Return [X, Y] of the center of cell containing provided text 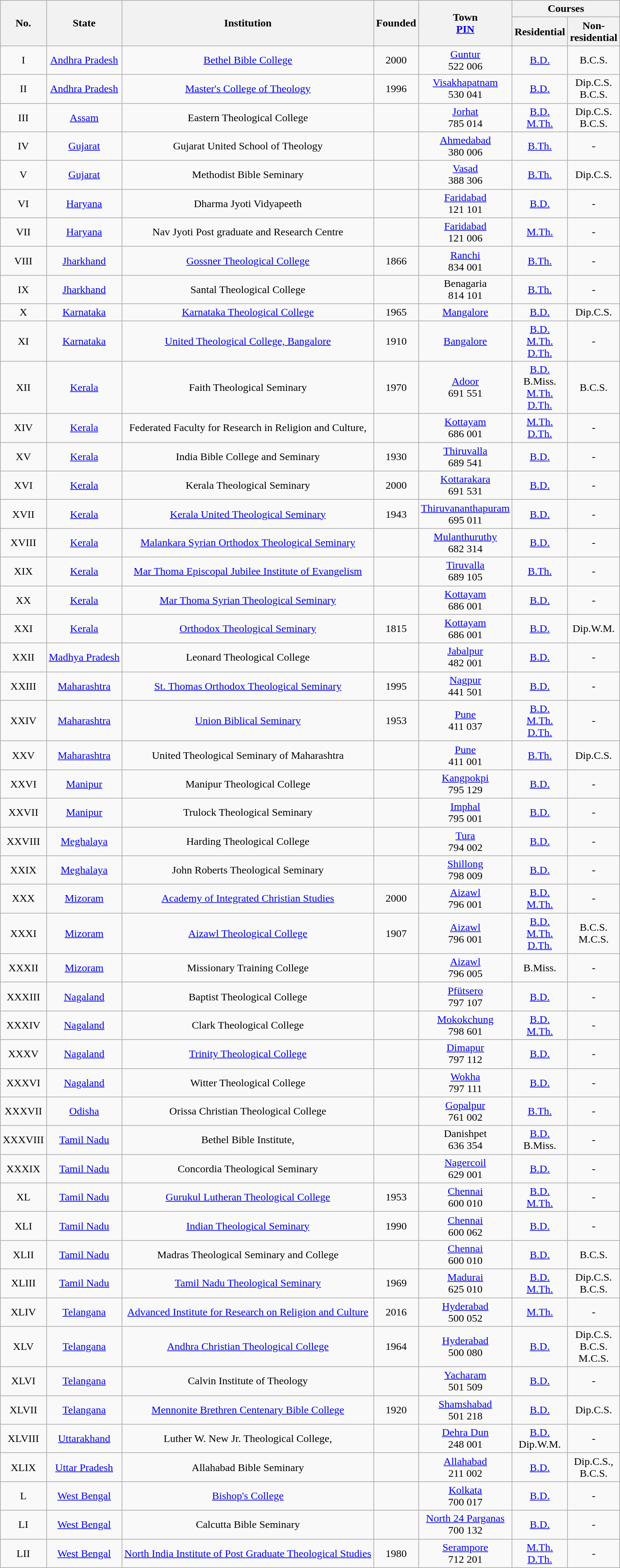
Tura794 002 [465, 841]
Mangalore [465, 312]
Kangpokpi795 129 [465, 784]
XXVII [23, 813]
1920 [396, 1410]
Assam [84, 117]
XV [23, 457]
Allahabad Bible Seminary [248, 1468]
Chennai600 062 [465, 1226]
Dip.C.S.B.C.S.M.C.S. [594, 1347]
State [84, 23]
Gossner Theological College [248, 261]
Mokokchung798 601 [465, 1025]
1970 [396, 388]
XXXII [23, 968]
Gujarat United School of Theology [248, 146]
Aizawl Theological College [248, 933]
1910 [396, 341]
No. [23, 23]
Vasad388 306 [465, 175]
North 24 Parganas700 132 [465, 1525]
Pfütsero797 107 [465, 997]
XXI [23, 628]
XXII [23, 658]
Orissa Christian Theological College [248, 1111]
XXIII [23, 686]
IV [23, 146]
XXXIII [23, 997]
XXVI [23, 784]
Thiruvananthapuram695 011 [465, 514]
Shillong798 009 [465, 870]
VI [23, 204]
1969 [396, 1283]
X [23, 312]
Harding Theological College [248, 841]
B.C.S.M.C.S. [594, 933]
XVI [23, 486]
1995 [396, 686]
Mulanthuruthy682 314 [465, 543]
Institution [248, 23]
Nagercoil629 001 [465, 1169]
Eastern Theological College [248, 117]
XLVI [23, 1381]
Academy of Integrated Christian Studies [248, 899]
B.D.B.Miss. [540, 1140]
Tamil Nadu Theological Seminary [248, 1283]
Trulock Theological Seminary [248, 813]
XLVII [23, 1410]
V [23, 175]
United Theological College, Bangalore [248, 341]
Clark Theological College [248, 1025]
Gopalpur761 002 [465, 1111]
XXXVII [23, 1111]
Yacharam501 509 [465, 1381]
Union Biblical Seminary [248, 721]
Pune411 001 [465, 755]
Calvin Institute of Theology [248, 1381]
Guntur522 006 [465, 60]
XVII [23, 514]
St. Thomas Orthodox Theological Seminary [248, 686]
Odisha [84, 1111]
Aizawl796 005 [465, 968]
Ranchi834 001 [465, 261]
Gurukul Lutheran Theological College [248, 1197]
Hyderabad500 052 [465, 1312]
Bangalore [465, 341]
LII [23, 1553]
I [23, 60]
XLI [23, 1226]
Manipur Theological College [248, 784]
John Roberts Theological Seminary [248, 870]
1930 [396, 457]
1815 [396, 628]
Founded [396, 23]
United Theological Seminary of Maharashtra [248, 755]
Uttarakhand [84, 1438]
Dehra Dun248 001 [465, 1438]
XVIII [23, 543]
XLIX [23, 1468]
Indian Theological Seminary [248, 1226]
XIV [23, 428]
XXIV [23, 721]
Witter Theological College [248, 1082]
Federated Faculty for Research in Religion and Culture, [248, 428]
XIX [23, 571]
B.Miss. [540, 968]
Hyderabad500 080 [465, 1347]
XXXIX [23, 1169]
XX [23, 600]
Malankara Syrian Orthodox Theological Seminary [248, 543]
II [23, 89]
Serampore712 201 [465, 1553]
Bethel Bible Institute, [248, 1140]
Orthodox Theological Seminary [248, 628]
1980 [396, 1553]
Dip.C.S., B.C.S. [594, 1468]
Tiruvalla689 105 [465, 571]
Faith Theological Seminary [248, 388]
Bishop's College [248, 1496]
XXV [23, 755]
Santal Theological College [248, 289]
Kerala United Theological Seminary [248, 514]
Ahmedabad380 006 [465, 146]
Calcutta Bible Seminary [248, 1525]
1996 [396, 89]
XXXI [23, 933]
Mar Thoma Episcopal Jubilee Institute of Evangelism [248, 571]
Andhra Christian Theological College [248, 1347]
Kottarakara691 531 [465, 486]
Courses [566, 9]
Dharma Jyoti Vidyapeeth [248, 204]
1866 [396, 261]
Nagpur441 501 [465, 686]
1943 [396, 514]
Madhya Pradesh [84, 658]
1965 [396, 312]
Trinity Theological College [248, 1054]
Faridabad121 006 [465, 232]
Faridabad121 101 [465, 204]
XLV [23, 1347]
North India Institute of Post Graduate Theological Studies [248, 1553]
XXIX [23, 870]
Thiruvalla689 541 [465, 457]
Nav Jyoti Post graduate and Research Centre [248, 232]
Karnataka Theological College [248, 312]
XXXV [23, 1054]
Uttar Pradesh [84, 1468]
Kerala Theological Seminary [248, 486]
Jorhat785 014 [465, 117]
Allahabad211 002 [465, 1468]
Mar Thoma Syrian Theological Seminary [248, 600]
Wokha797 111 [465, 1082]
XXXIV [23, 1025]
XLII [23, 1254]
2016 [396, 1312]
Jabalpur482 001 [465, 658]
Luther W. New Jr. Theological College, [248, 1438]
Dip.W.M. [594, 628]
B.D.Dip.W.M. [540, 1438]
XXX [23, 899]
XLIV [23, 1312]
Leonard Theological College [248, 658]
1964 [396, 1347]
Advanced Institute for Research on Religion and Culture [248, 1312]
Visakhapatnam530 041 [465, 89]
Baptist Theological College [248, 997]
1907 [396, 933]
VIII [23, 261]
Master's College of Theology [248, 89]
India Bible College and Seminary [248, 457]
XXVIII [23, 841]
XLIII [23, 1283]
Madurai625 010 [465, 1283]
XL [23, 1197]
Danishpet636 354 [465, 1140]
IX [23, 289]
Residential [540, 32]
Shamshabad501 218 [465, 1410]
XXXVI [23, 1082]
VII [23, 232]
Imphal795 001 [465, 813]
XII [23, 388]
Non-residential [594, 32]
LI [23, 1525]
L [23, 1496]
B.D.B.Miss.M.Th.D.Th. [540, 388]
Benagaria814 101 [465, 289]
Pune411 037 [465, 721]
XXXVIII [23, 1140]
Concordia Theological Seminary [248, 1169]
Bethel Bible College [248, 60]
1990 [396, 1226]
Dimapur797 112 [465, 1054]
III [23, 117]
Adoor691 551 [465, 388]
Methodist Bible Seminary [248, 175]
TownPIN [465, 23]
Kolkata700 017 [465, 1496]
Mennonite Brethren Centenary Bible College [248, 1410]
Madras Theological Seminary and College [248, 1254]
XI [23, 341]
Missionary Training College [248, 968]
XLVIII [23, 1438]
